Determine the [x, y] coordinate at the center of the cell enclosing the given text.  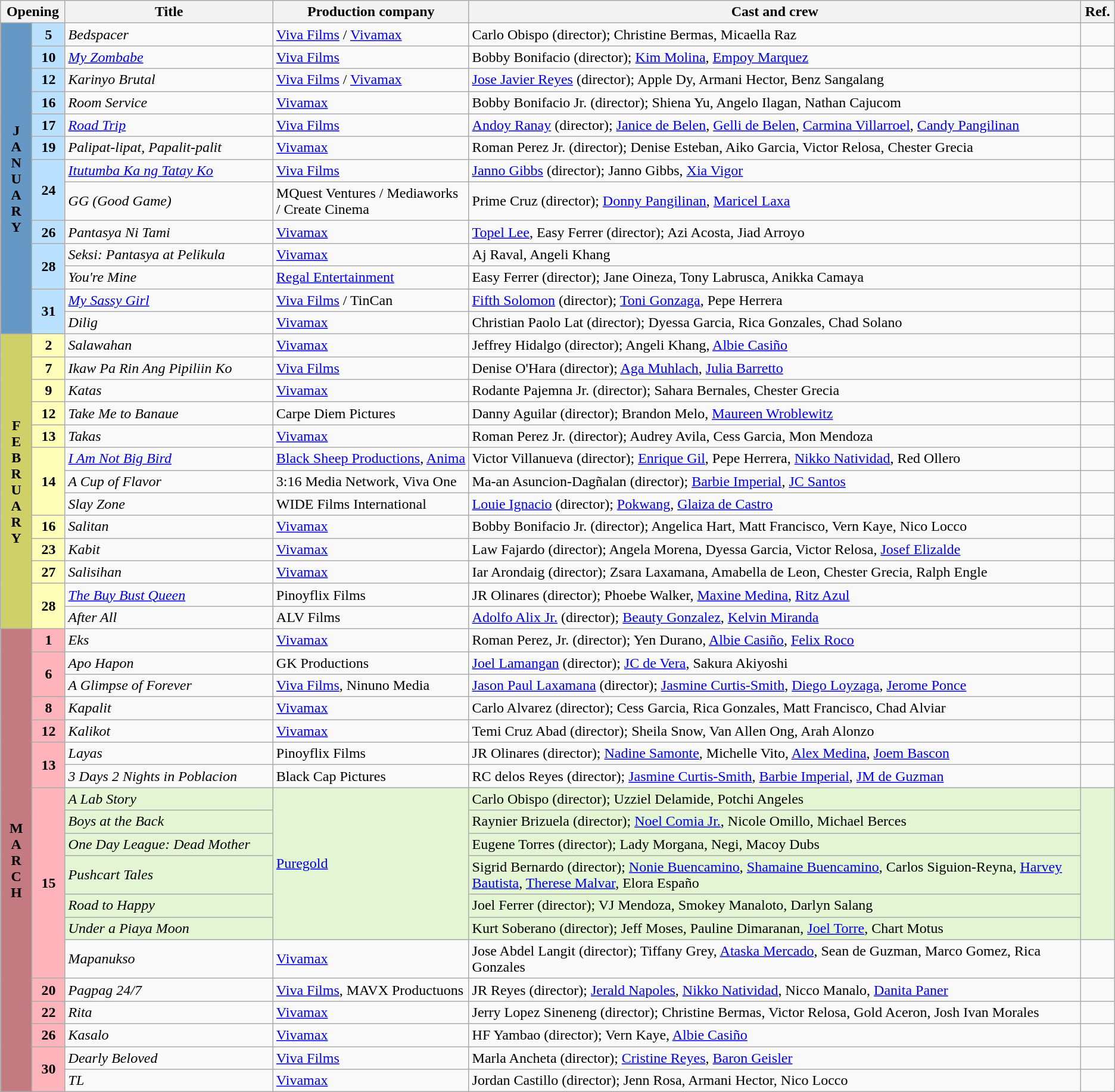
My Zombabe [169, 57]
Salitan [169, 527]
Ikaw Pa Rin Ang Pipiliin Ko [169, 368]
Roman Perez Jr. (director); Audrey Avila, Cess Garcia, Mon Mendoza [774, 436]
Bobby Bonifacio Jr. (director); Angelica Hart, Matt Francisco, Vern Kaye, Nico Locco [774, 527]
A Glimpse of Forever [169, 686]
Regal Entertainment [370, 277]
19 [49, 148]
20 [49, 990]
Black Sheep Productions, Anima [370, 459]
24 [49, 189]
Road to Happy [169, 906]
Topel Lee, Easy Ferrer (director); Azi Acosta, Jiad Arroyo [774, 232]
JR Olinares (director); Nadine Samonte, Michelle Vito, Alex Medina, Joem Bascon [774, 754]
ALV Films [370, 617]
Puregold [370, 864]
Louie Ignacio (director); Pokwang, Glaiza de Castro [774, 504]
MQuest Ventures / Mediaworks / Create Cinema [370, 201]
Takas [169, 436]
15 [49, 883]
8 [49, 708]
A Lab Story [169, 799]
Kurt Soberano (director); Jeff Moses, Pauline Dimaranan, Joel Torre, Chart Motus [774, 928]
Bobby Bonifacio (director); Kim Molina, Empoy Marquez [774, 57]
Dilig [169, 323]
Eks [169, 640]
2 [49, 346]
Cast and crew [774, 12]
9 [49, 391]
Carpe Diem Pictures [370, 413]
Carlo Obispo (director); Christine Bermas, Micaella Raz [774, 35]
Mapanukso [169, 959]
A Cup of Flavor [169, 481]
Joel Ferrer (director); VJ Mendoza, Smokey Manaloto, Darlyn Salang [774, 906]
Bedspacer [169, 35]
Itutumba Ka ng Tatay Ko [169, 170]
Roman Perez, Jr. (director); Yen Durano, Albie Casiño, Felix Roco [774, 640]
JANUARY [17, 179]
Marla Ancheta (director); Cristine Reyes, Baron Geisler [774, 1057]
Title [169, 12]
HF Yambao (director); Vern Kaye, Albie Casiño [774, 1035]
Salawahan [169, 346]
Pantasya Ni Tami [169, 232]
Viva Films, MAVX Productuons [370, 990]
Palipat-lipat, Papalit-palit [169, 148]
One Day League: Dead Mother [169, 844]
1 [49, 640]
Katas [169, 391]
Law Fajardo (director); Angela Morena, Dyessa Garcia, Victor Relosa, Josef Elizalde [774, 549]
Fifth Solomon (director); Toni Gonzaga, Pepe Herrera [774, 300]
Road Trip [169, 125]
22 [49, 1012]
After All [169, 617]
Pagpag 24/7 [169, 990]
JR Reyes (director); Jerald Napoles, Nikko Natividad, Nicco Manalo, Danita Paner [774, 990]
Rodante Pajemna Jr. (director); Sahara Bernales, Chester Grecia [774, 391]
Salisihan [169, 572]
Adolfo Alix Jr. (director); Beauty Gonzalez, Kelvin Miranda [774, 617]
GK Productions [370, 663]
Jose Abdel Langit (director); Tiffany Grey, Ataska Mercado, Sean de Guzman, Marco Gomez, Rica Gonzales [774, 959]
5 [49, 35]
14 [49, 481]
Ref. [1097, 12]
Kalikot [169, 731]
Carlo Alvarez (director); Cess Garcia, Rica Gonzales, Matt Francisco, Chad Alviar [774, 708]
Layas [169, 754]
TL [169, 1081]
Ma-an Asuncion-Dagñalan (director); Barbie Imperial, JC Santos [774, 481]
GG (Good Game) [169, 201]
JR Olinares (director); Phoebe Walker, Maxine Medina, Ritz Azul [774, 595]
Jordan Castillo (director); Jenn Rosa, Armani Hector, Nico Locco [774, 1081]
Denise O'Hara (director); Aga Muhlach, Julia Barretto [774, 368]
Joel Lamangan (director); JC de Vera, Sakura Akiyoshi [774, 663]
3 Days 2 Nights in Poblacion [169, 776]
Opening [33, 12]
31 [49, 311]
Seksi: Pantasya at Pelikula [169, 254]
Jerry Lopez Sineneng (director); Christine Bermas, Victor Relosa, Gold Aceron, Josh Ivan Morales [774, 1012]
10 [49, 57]
6 [49, 674]
3:16 Media Network, Viva One [370, 481]
Kasalo [169, 1035]
Janno Gibbs (director); Janno Gibbs, Xia Vigor [774, 170]
Viva Films, Ninuno Media [370, 686]
My Sassy Girl [169, 300]
The Buy Bust Queen [169, 595]
27 [49, 572]
Prime Cruz (director); Donny Pangilinan, Maricel Laxa [774, 201]
Raynier Brizuela (director); Noel Comia Jr., Nicole Omillo, Michael Berces [774, 822]
Aj Raval, Angeli Khang [774, 254]
MARCH [17, 860]
Carlo Obispo (director); Uzziel Delamide, Potchi Angeles [774, 799]
Dearly Beloved [169, 1057]
Room Service [169, 102]
Jason Paul Laxamana (director); Jasmine Curtis-Smith, Diego Loyzaga, Jerome Ponce [774, 686]
Production company [370, 12]
Sigrid Bernardo (director); Nonie Buencamino, Shamaine Buencamino, Carlos Siguion-Reyna, Harvey Bautista, Therese Malvar, Elora Españo [774, 875]
Iar Arondaig (director); Zsara Laxamana, Amabella de Leon, Chester Grecia, Ralph Engle [774, 572]
Under a Piaya Moon [169, 928]
Christian Paolo Lat (director); Dyessa Garcia, Rica Gonzales, Chad Solano [774, 323]
Slay Zone [169, 504]
Easy Ferrer (director); Jane Oineza, Tony Labrusca, Anikka Camaya [774, 277]
30 [49, 1069]
17 [49, 125]
Bobby Bonifacio Jr. (director); Shiena Yu, Angelo Ilagan, Nathan Cajucom [774, 102]
FEBRUARY [17, 481]
Kabit [169, 549]
Pushcart Tales [169, 875]
You're Mine [169, 277]
Jose Javier Reyes (director); Apple Dy, Armani Hector, Benz Sangalang [774, 80]
Boys at the Back [169, 822]
Victor Villanueva (director); Enrique Gil, Pepe Herrera, Nikko Natividad, Red Ollero [774, 459]
Roman Perez Jr. (director); Denise Esteban, Aiko Garcia, Victor Relosa, Chester Grecia [774, 148]
Kapalit [169, 708]
Karinyo Brutal [169, 80]
Andoy Ranay (director); Janice de Belen, Gelli de Belen, Carmina Villarroel, Candy Pangilinan [774, 125]
WIDE Films International [370, 504]
Take Me to Banaue [169, 413]
7 [49, 368]
Eugene Torres (director); Lady Morgana, Negi, Macoy Dubs [774, 844]
Jeffrey Hidalgo (director); Angeli Khang, Albie Casiño [774, 346]
Temi Cruz Abad (director); Sheila Snow, Van Allen Ong, Arah Alonzo [774, 731]
Black Cap Pictures [370, 776]
Danny Aguilar (director); Brandon Melo, Maureen Wroblewitz [774, 413]
Viva Films / TinCan [370, 300]
RC delos Reyes (director); Jasmine Curtis-Smith, Barbie Imperial, JM de Guzman [774, 776]
Apo Hapon [169, 663]
23 [49, 549]
I Am Not Big Bird [169, 459]
Rita [169, 1012]
